Search for the cell housing the specified text and yield its [X, Y] center coordinate. 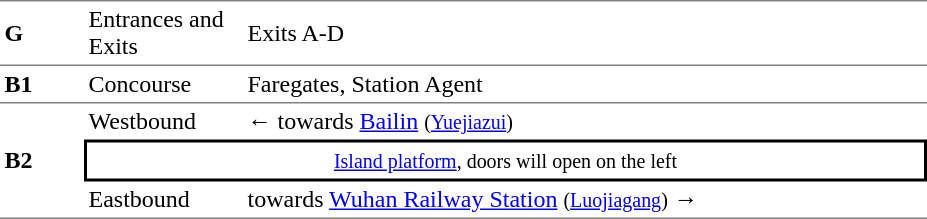
Island platform, doors will open on the left [506, 161]
Concourse [164, 83]
Entrances and Exits [164, 32]
Faregates, Station Agent [585, 83]
← towards Bailin (Yuejiazui) [585, 121]
B2 [42, 160]
Westbound [164, 121]
G [42, 32]
B1 [42, 83]
Exits A-D [585, 32]
